Locate the cell with the specified text and output its (x, y) center coordinate. 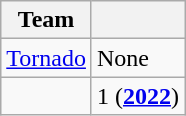
1 (2022) (138, 96)
Tornado (46, 58)
Team (46, 20)
None (138, 58)
